Detect which cell encompasses the target text, then output its (X, Y) center coordinate. 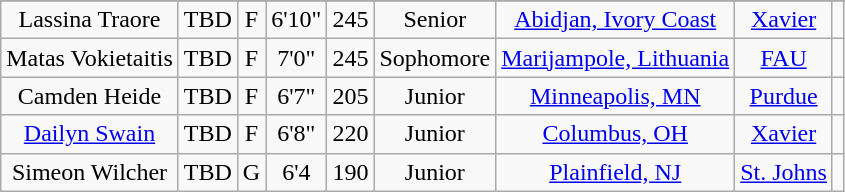
Abidjan, Ivory Coast (616, 20)
Simeon Wilcher (90, 172)
Camden Heide (90, 96)
7'0" (296, 58)
FAU (784, 58)
Lassina Traore (90, 20)
190 (350, 172)
G (251, 172)
Matas Vokietaitis (90, 58)
6'4 (296, 172)
6'7" (296, 96)
Plainfield, NJ (616, 172)
Minneapolis, MN (616, 96)
6'10" (296, 20)
St. Johns (784, 172)
Sophomore (435, 58)
205 (350, 96)
Purdue (784, 96)
6'8" (296, 134)
220 (350, 134)
Marijampole, Lithuania (616, 58)
Dailyn Swain (90, 134)
Senior (435, 20)
Columbus, OH (616, 134)
